From the cell containing the given text, extract its center point as (x, y) coordinate. 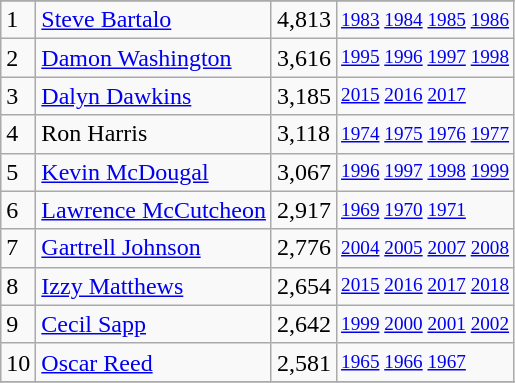
3,616 (304, 58)
Gartrell Johnson (154, 248)
4,813 (304, 20)
Ron Harris (154, 134)
2004 2005 2007 2008 (426, 248)
1969 1970 1971 (426, 210)
2,776 (304, 248)
Kevin McDougal (154, 172)
Damon Washington (154, 58)
2,581 (304, 362)
2,917 (304, 210)
1999 2000 2001 2002 (426, 324)
10 (18, 362)
3,067 (304, 172)
3,185 (304, 96)
Steve Bartalo (154, 20)
2,642 (304, 324)
2015 2016 2017 2018 (426, 286)
Cecil Sapp (154, 324)
1996 1997 1998 1999 (426, 172)
3 (18, 96)
4 (18, 134)
7 (18, 248)
Dalyn Dawkins (154, 96)
Lawrence McCutcheon (154, 210)
Oscar Reed (154, 362)
1974 1975 1976 1977 (426, 134)
Izzy Matthews (154, 286)
1995 1996 1997 1998 (426, 58)
8 (18, 286)
2,654 (304, 286)
6 (18, 210)
1 (18, 20)
3,118 (304, 134)
5 (18, 172)
9 (18, 324)
2015 2016 2017 (426, 96)
2 (18, 58)
1983 1984 1985 1986 (426, 20)
1965 1966 1967 (426, 362)
